Scan for the cell matching the given text and deliver its [X, Y] coordinate at center. 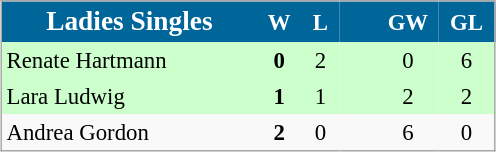
Renate Hartmann [129, 60]
GW [408, 22]
Andrea Gordon [129, 132]
Ladies Singles [129, 22]
W [280, 22]
Lara Ludwig [129, 96]
GL [467, 22]
L [321, 22]
